Pinpoint the cell where the given text exists, returning its (X, Y) midpoint coordinate. 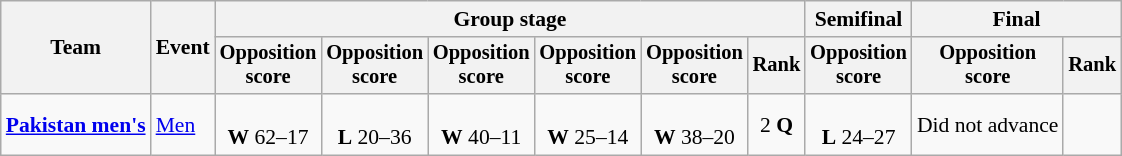
W 38–20 (694, 124)
Did not advance (988, 124)
Event (183, 48)
W 62–17 (268, 124)
W 40–11 (482, 124)
Semifinal (858, 19)
Group stage (510, 19)
L 24–27 (858, 124)
Men (183, 124)
Final (1016, 19)
Team (76, 48)
W 25–14 (588, 124)
L 20–36 (374, 124)
2 Q (777, 124)
Pakistan men's (76, 124)
